Find where the given text appears and provide that cell's center as (X, Y) coordinate. 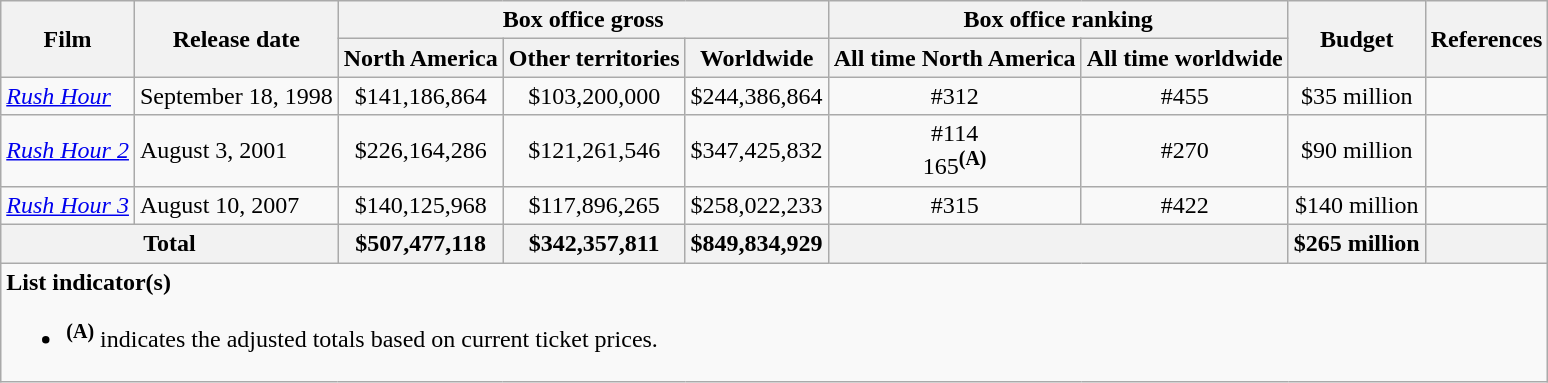
Rush Hour (68, 96)
#114165(A) (954, 151)
#315 (954, 205)
$117,896,265 (594, 205)
Box office ranking (1058, 20)
Other territories (594, 58)
Worldwide (756, 58)
Rush Hour 2 (68, 151)
#455 (1184, 96)
$342,357,811 (594, 244)
#270 (1184, 151)
September 18, 1998 (236, 96)
$35 million (1356, 96)
$140,125,968 (420, 205)
$103,200,000 (594, 96)
North America (420, 58)
$244,386,864 (756, 96)
$140 million (1356, 205)
August 3, 2001 (236, 151)
$258,022,233 (756, 205)
#422 (1184, 205)
Budget (1356, 39)
Rush Hour 3 (68, 205)
$226,164,286 (420, 151)
$141,186,864 (420, 96)
Release date (236, 39)
$265 million (1356, 244)
Film (68, 39)
$90 million (1356, 151)
List indicator(s)(A) indicates the adjusted totals based on current ticket prices. (774, 323)
Total (170, 244)
$347,425,832 (756, 151)
$507,477,118 (420, 244)
References (1486, 39)
$849,834,929 (756, 244)
All time North America (954, 58)
All time worldwide (1184, 58)
#312 (954, 96)
Box office gross (583, 20)
$121,261,546 (594, 151)
August 10, 2007 (236, 205)
